Scan for the cell matching the given text and deliver its [X, Y] coordinate at center. 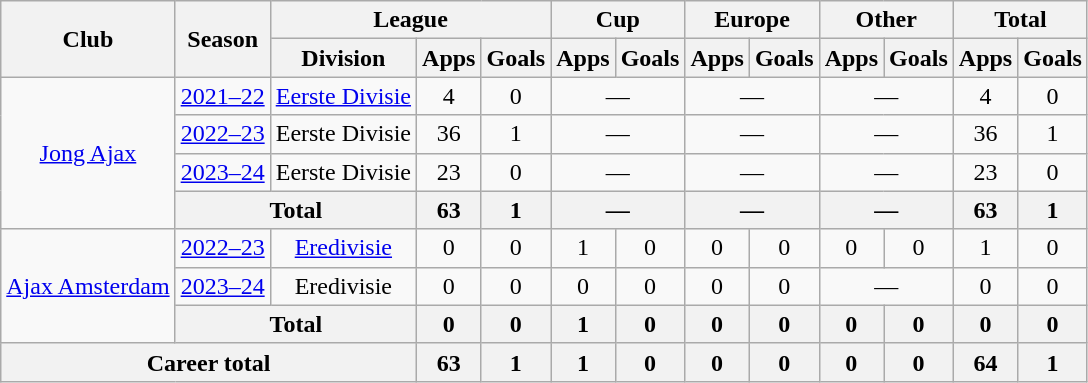
Europe [752, 20]
Season [222, 39]
Club [88, 39]
Division [343, 58]
Jong Ajax [88, 153]
Career total [209, 362]
Cup [618, 20]
Ajax Amsterdam [88, 286]
2021–22 [222, 96]
League [410, 20]
64 [985, 362]
Other [886, 20]
